For the text-containing cell, return its midpoint in [x, y] coordinate format. 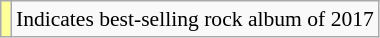
Indicates best-selling rock album of 2017 [195, 19]
